Detect which cell encompasses the target text, then output its (X, Y) center coordinate. 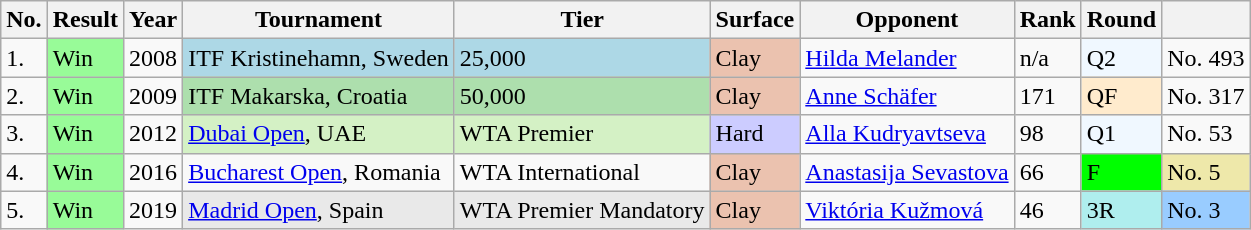
Hard (755, 134)
2. (24, 96)
Surface (755, 20)
No. 317 (1206, 96)
3. (24, 134)
25,000 (582, 58)
ITF Makarska, Croatia (319, 96)
Round (1121, 20)
2008 (154, 58)
3R (1121, 210)
No. 5 (1206, 172)
No. (24, 20)
50,000 (582, 96)
Q1 (1121, 134)
Madrid Open, Spain (319, 210)
98 (1048, 134)
No. 53 (1206, 134)
WTA Premier Mandatory (582, 210)
Anastasija Sevastova (907, 172)
Hilda Melander (907, 58)
WTA Premier (582, 134)
66 (1048, 172)
46 (1048, 210)
Rank (1048, 20)
1. (24, 58)
2019 (154, 210)
Bucharest Open, Romania (319, 172)
n/a (1048, 58)
WTA International (582, 172)
5. (24, 210)
Viktória Kužmová (907, 210)
No. 493 (1206, 58)
2009 (154, 96)
Opponent (907, 20)
ITF Kristinehamn, Sweden (319, 58)
Year (154, 20)
Anne Schäfer (907, 96)
Tier (582, 20)
F (1121, 172)
Result (85, 20)
Dubai Open, UAE (319, 134)
171 (1048, 96)
Q2 (1121, 58)
2016 (154, 172)
Tournament (319, 20)
4. (24, 172)
Alla Kudryavtseva (907, 134)
No. 3 (1206, 210)
QF (1121, 96)
2012 (154, 134)
